Output the (X, Y) coordinate of the center of the cell containing the given text.  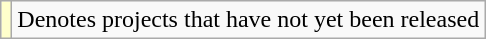
Denotes projects that have not yet been released (248, 20)
